Identify which cell holds the provided text, then report its [X, Y] central coordinate. 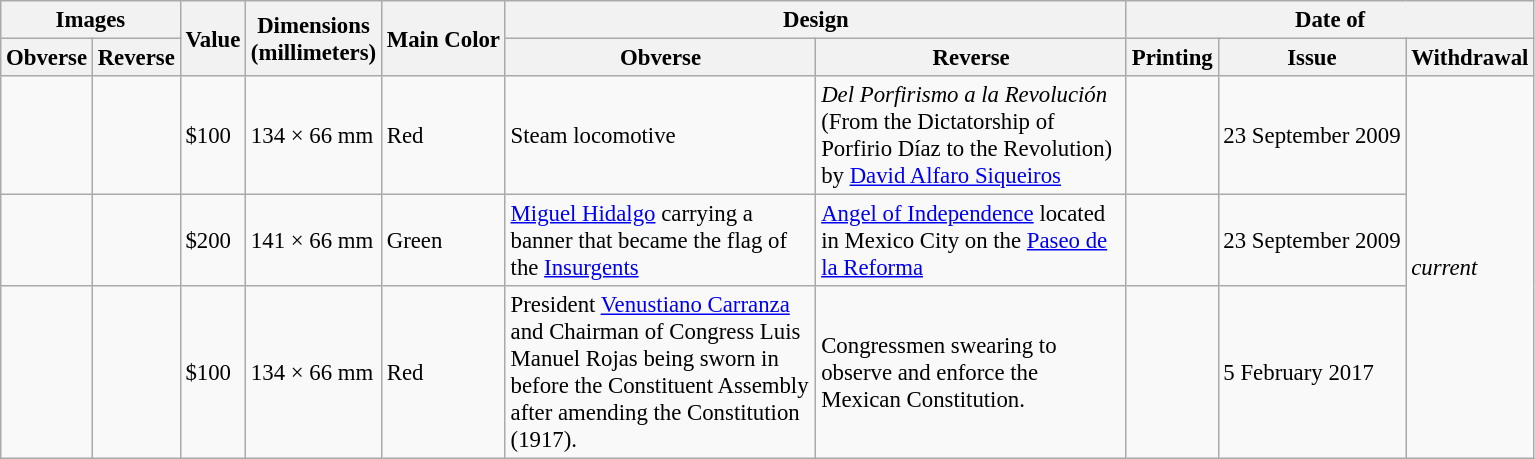
Green [443, 241]
Main Color [443, 38]
Withdrawal [1470, 58]
Steam locomotive [660, 136]
Issue [1312, 58]
$200 [212, 241]
141 × 66 mm [314, 241]
Del Porfirismo a la Revolución (From the Dictatorship of Porfirio Díaz to the Revolution) by David Alfaro Siqueiros [972, 136]
Miguel Hidalgo carrying a banner that became the flag of the Insurgents [660, 241]
current [1470, 268]
5 February 2017 [1312, 372]
Printing [1172, 58]
Angel of Independence located in Mexico City on the Paseo de la Reforma [972, 241]
Date of [1330, 20]
Congressmen swearing to observe and enforce the Mexican Constitution. [972, 372]
Design [816, 20]
Dimensions(millimeters) [314, 38]
Images [90, 20]
Value [212, 38]
